Capture the cell that displays the provided text and extract its (x, y) central coordinate. 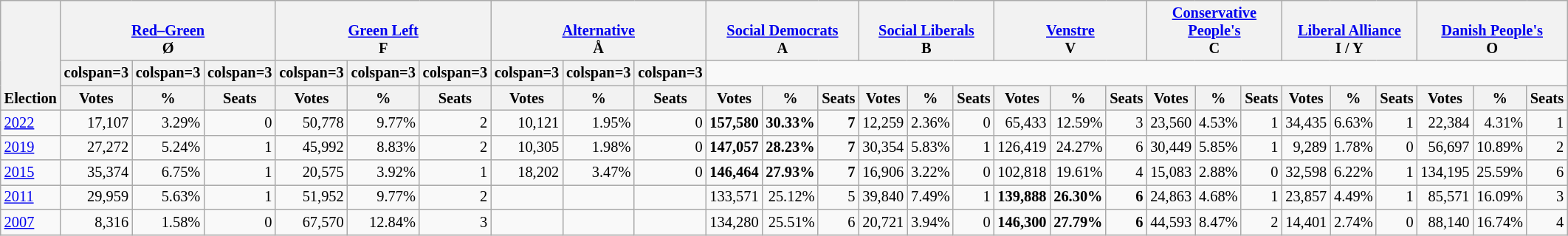
134,280 (735, 222)
4.49% (1353, 197)
35,374 (96, 173)
12.84% (384, 222)
8.83% (384, 147)
30,449 (1171, 147)
5.63% (168, 197)
24.27% (1078, 147)
2007 (31, 222)
4.31% (1500, 122)
8,316 (96, 222)
102,818 (1022, 173)
10.89% (1500, 147)
3.29% (168, 122)
5.85% (1218, 147)
27.79% (1078, 222)
16.74% (1500, 222)
6.22% (1353, 173)
1.95% (598, 122)
Social LiberalsB (926, 30)
126,419 (1022, 147)
29,959 (96, 197)
2022 (31, 122)
20,721 (883, 222)
2019 (31, 147)
VenstreV (1070, 30)
45,992 (312, 147)
Election (31, 55)
32,598 (1306, 173)
146,464 (735, 173)
19.61% (1078, 173)
2015 (31, 173)
3.22% (930, 173)
6.75% (168, 173)
23,560 (1171, 122)
15,083 (1171, 173)
12.59% (1078, 122)
3.94% (930, 222)
146,300 (1022, 222)
Social DemocratsA (783, 30)
8.47% (1218, 222)
1.78% (1353, 147)
7.49% (930, 197)
14,401 (1306, 222)
34,435 (1306, 122)
51,952 (312, 197)
2.88% (1218, 173)
65,433 (1022, 122)
Red–GreenØ (168, 30)
10,121 (527, 122)
5.24% (168, 147)
25.51% (790, 222)
2.36% (930, 122)
1.98% (598, 147)
44,593 (1171, 222)
Danish People'sO (1491, 30)
28.23% (790, 147)
50,778 (312, 122)
AlternativeÅ (599, 30)
10,305 (527, 147)
67,570 (312, 222)
Liberal AllianceI / Y (1349, 30)
12,259 (883, 122)
133,571 (735, 197)
25.12% (790, 197)
2.74% (1353, 222)
39,840 (883, 197)
25.59% (1500, 173)
2011 (31, 197)
24,863 (1171, 197)
4.53% (1218, 122)
20,575 (312, 173)
5.83% (930, 147)
134,195 (1445, 173)
3.92% (384, 173)
5 (839, 197)
30.33% (790, 122)
Green LeftF (383, 30)
9,289 (1306, 147)
3.47% (598, 173)
27.93% (790, 173)
157,580 (735, 122)
88,140 (1445, 222)
23,857 (1306, 197)
56,697 (1445, 147)
1.58% (168, 222)
22,384 (1445, 122)
16,906 (883, 173)
18,202 (527, 173)
6.63% (1353, 122)
Conservative People'sC (1214, 30)
30,354 (883, 147)
85,571 (1445, 197)
17,107 (96, 122)
27,272 (96, 147)
147,057 (735, 147)
26.30% (1078, 197)
16.09% (1500, 197)
4.68% (1218, 197)
139,888 (1022, 197)
